Output the [X, Y] coordinate of the center of the cell containing the given text.  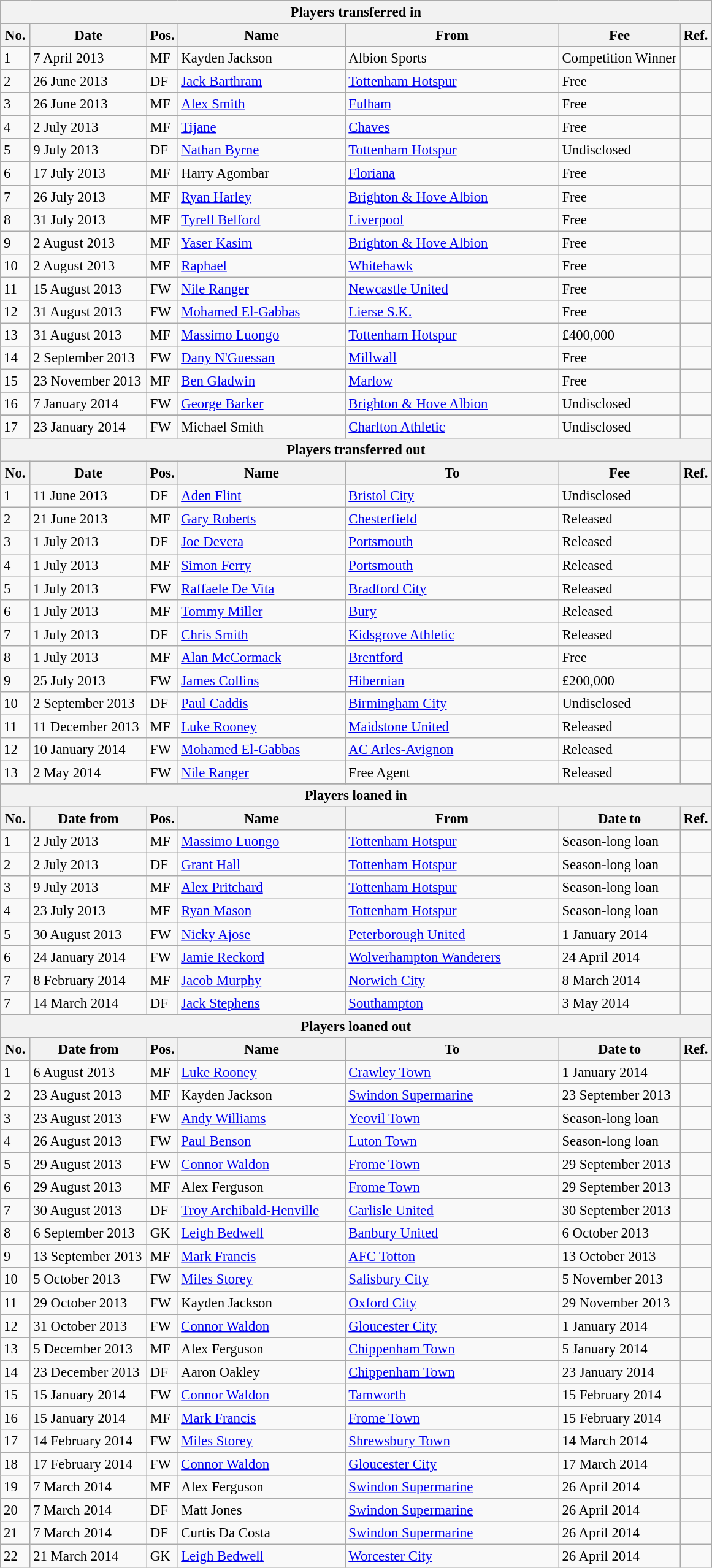
Gary Roberts [261, 519]
Luton Town [452, 1141]
7 April 2013 [88, 58]
Competition Winner [619, 58]
Matt Jones [261, 1510]
21 March 2014 [88, 1556]
8 March 2014 [619, 980]
Curtis Da Costa [261, 1533]
Ryan Harley [261, 197]
21 [15, 1533]
Hibernian [452, 680]
Kidsgrove Athletic [452, 634]
13 October 2013 [619, 1257]
Wolverhampton Wanderers [452, 957]
£400,000 [619, 335]
Harry Agombar [261, 173]
Troy Archibald-Henville [261, 1211]
31 July 2013 [88, 219]
30 September 2013 [619, 1211]
29 October 2013 [88, 1303]
Paul Benson [261, 1141]
Birmingham City [452, 704]
17 July 2013 [88, 173]
Lierse S.K. [452, 312]
15 August 2013 [88, 289]
Southampton [452, 1003]
Bradford City [452, 588]
17 March 2014 [619, 1464]
Tommy Miller [261, 611]
Players transferred in [356, 12]
Alan McCormack [261, 658]
22 [15, 1556]
Oxford City [452, 1303]
24 January 2014 [88, 957]
Ryan Mason [261, 911]
Nicky Ajose [261, 934]
AFC Totton [452, 1257]
18 [15, 1464]
Yeovil Town [452, 1118]
20 [15, 1510]
Yaser Kasim [261, 243]
23 July 2013 [88, 911]
Jack Barthram [261, 82]
6 October 2013 [619, 1233]
24 April 2014 [619, 957]
23 September 2013 [619, 1095]
Players transferred out [356, 450]
Whitehawk [452, 265]
Grant Hall [261, 865]
Simon Ferry [261, 565]
Norwich City [452, 980]
Players loaned in [356, 796]
£200,000 [619, 680]
Shrewsbury Town [452, 1441]
Fulham [452, 104]
26 July 2013 [88, 197]
Maidstone United [452, 726]
Crawley Town [452, 1072]
Floriana [452, 173]
Ben Gladwin [261, 381]
Banbury United [452, 1233]
Chris Smith [261, 634]
25 July 2013 [88, 680]
Peterborough United [452, 934]
5 December 2013 [88, 1349]
3 May 2014 [619, 1003]
Chesterfield [452, 519]
Free Agent [452, 773]
Raphael [261, 265]
Jamie Reckord [261, 957]
James Collins [261, 680]
5 October 2013 [88, 1280]
Carlisle United [452, 1211]
Liverpool [452, 219]
5 January 2014 [619, 1349]
19 [15, 1487]
Bristol City [452, 496]
13 September 2013 [88, 1257]
11 June 2013 [88, 496]
29 November 2013 [619, 1303]
Michael Smith [261, 427]
Andy Williams [261, 1118]
11 December 2013 [88, 726]
Bury [452, 611]
21 June 2013 [88, 519]
Albion Sports [452, 58]
Salisbury City [452, 1280]
6 August 2013 [88, 1072]
AC Arles-Avignon [452, 750]
Jack Stephens [261, 1003]
Tijane [261, 127]
Paul Caddis [261, 704]
23 December 2013 [88, 1372]
George Barker [261, 404]
17 February 2014 [88, 1464]
Millwall [452, 358]
Marlow [452, 381]
Alex Smith [261, 104]
26 August 2013 [88, 1141]
Dany N'Guessan [261, 358]
23 November 2013 [88, 381]
Newcastle United [452, 289]
Aaron Oakley [261, 1372]
Brentford [452, 658]
Raffaele De Vita [261, 588]
Alex Pritchard [261, 888]
Players loaned out [356, 1026]
Worcester City [452, 1556]
Charlton Athletic [452, 427]
7 January 2014 [88, 404]
Jacob Murphy [261, 980]
6 September 2013 [88, 1233]
31 October 2013 [88, 1326]
Tyrell Belford [261, 219]
14 February 2014 [88, 1441]
Joe Devera [261, 542]
8 February 2014 [88, 980]
2 May 2014 [88, 773]
Aden Flint [261, 496]
Nathan Byrne [261, 150]
Tamworth [452, 1395]
5 November 2013 [619, 1280]
Chaves [452, 127]
10 January 2014 [88, 750]
